From the cell containing the given text, extract its center point as (x, y) coordinate. 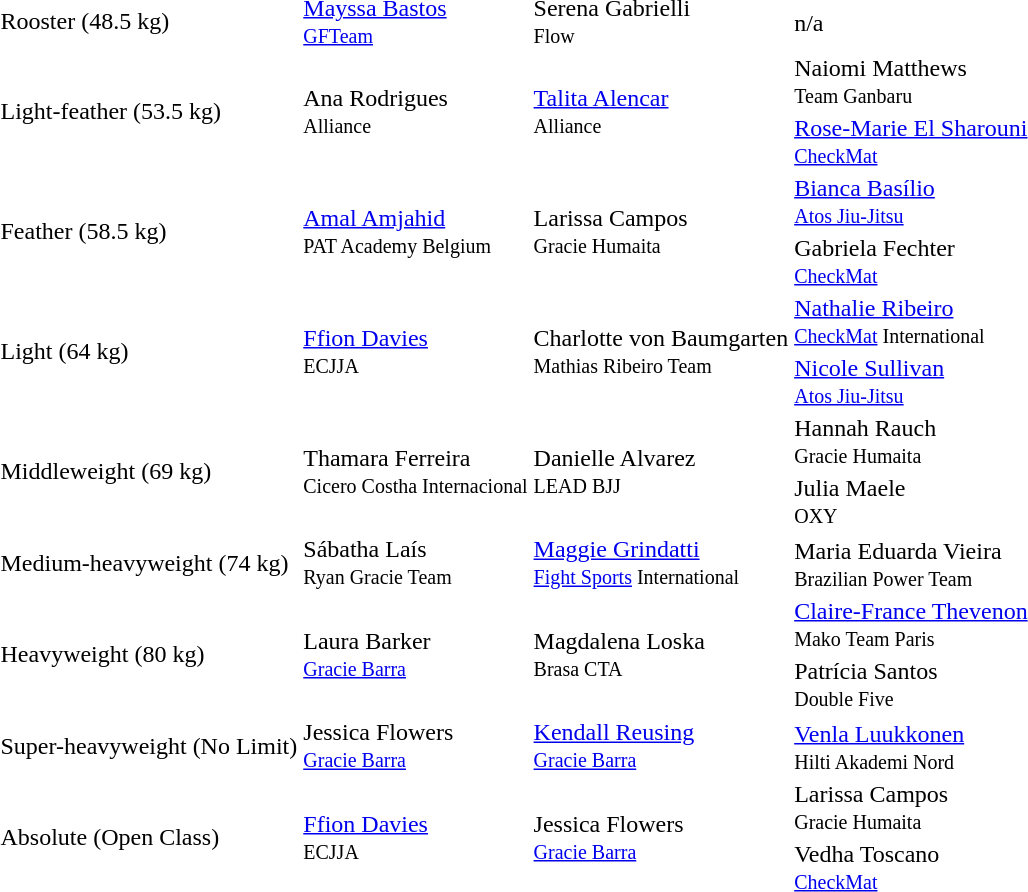
Danielle AlvarezLEAD BJJ (661, 472)
Maggie GrindattiFight Sports International (661, 563)
Charlotte von BaumgartenMathias Ribeiro Team (661, 352)
Ffion DaviesECJJA (416, 352)
Magdalena LoskaBrasa CTA (661, 654)
Amal AmjahidPAT Academy Belgium (416, 232)
Talita AlencarAlliance (661, 112)
Kendall ReusingGracie Barra (661, 746)
Laura BarkerGracie Barra (416, 654)
Thamara FerreiraCicero Costha Internacional (416, 472)
Larissa CamposGracie Humaita (661, 232)
Sábatha LaísRyan Gracie Team (416, 563)
Jessica FlowersGracie Barra (416, 746)
Ana RodriguesAlliance (416, 112)
